Provide the [x, y] coordinate of the cell's center where the given text is located.  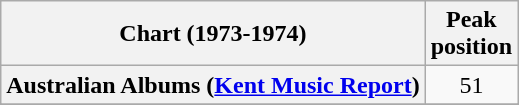
51 [471, 85]
Australian Albums (Kent Music Report) [213, 85]
Peakposition [471, 34]
Chart (1973-1974) [213, 34]
